Provide the [X, Y] coordinate of the cell's center where the given text is located.  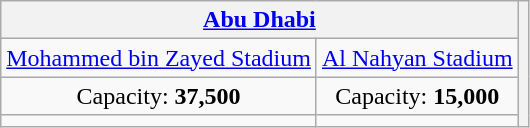
Al Nahyan Stadium [417, 58]
Mohammed bin Zayed Stadium [159, 58]
Capacity: 15,000 [417, 96]
Abu Dhabi [260, 20]
Capacity: 37,500 [159, 96]
